Detect which cell encompasses the target text, then output its (X, Y) center coordinate. 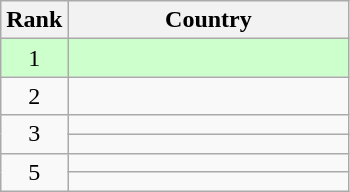
2 (34, 96)
Country (208, 20)
Rank (34, 20)
3 (34, 134)
1 (34, 58)
5 (34, 172)
